Detect which cell encompasses the target text, then output its [X, Y] center coordinate. 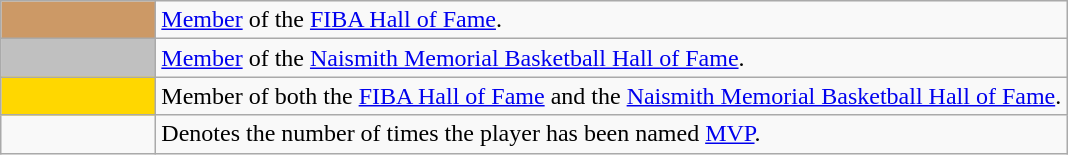
Member of both the FIBA Hall of Fame and the Naismith Memorial Basketball Hall of Fame. [612, 96]
Member of the FIBA Hall of Fame. [612, 20]
Denotes the number of times the player has been named MVP. [612, 134]
Member of the Naismith Memorial Basketball Hall of Fame. [612, 58]
